Return (x, y) of the center of cell containing provided text 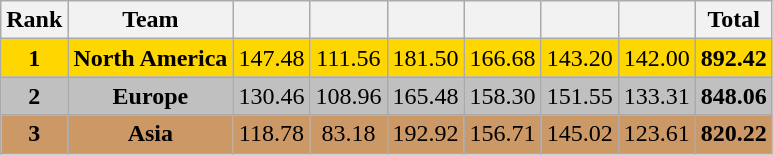
123.61 (656, 134)
Team (150, 20)
848.06 (734, 96)
Europe (150, 96)
145.02 (580, 134)
83.18 (348, 134)
156.71 (502, 134)
108.96 (348, 96)
158.30 (502, 96)
143.20 (580, 58)
Total (734, 20)
166.68 (502, 58)
3 (34, 134)
142.00 (656, 58)
Asia (150, 134)
147.48 (272, 58)
118.78 (272, 134)
192.92 (426, 134)
North America (150, 58)
133.31 (656, 96)
130.46 (272, 96)
1 (34, 58)
181.50 (426, 58)
Rank (34, 20)
165.48 (426, 96)
151.55 (580, 96)
820.22 (734, 134)
2 (34, 96)
111.56 (348, 58)
892.42 (734, 58)
